Detect which cell encompasses the target text, then output its (X, Y) center coordinate. 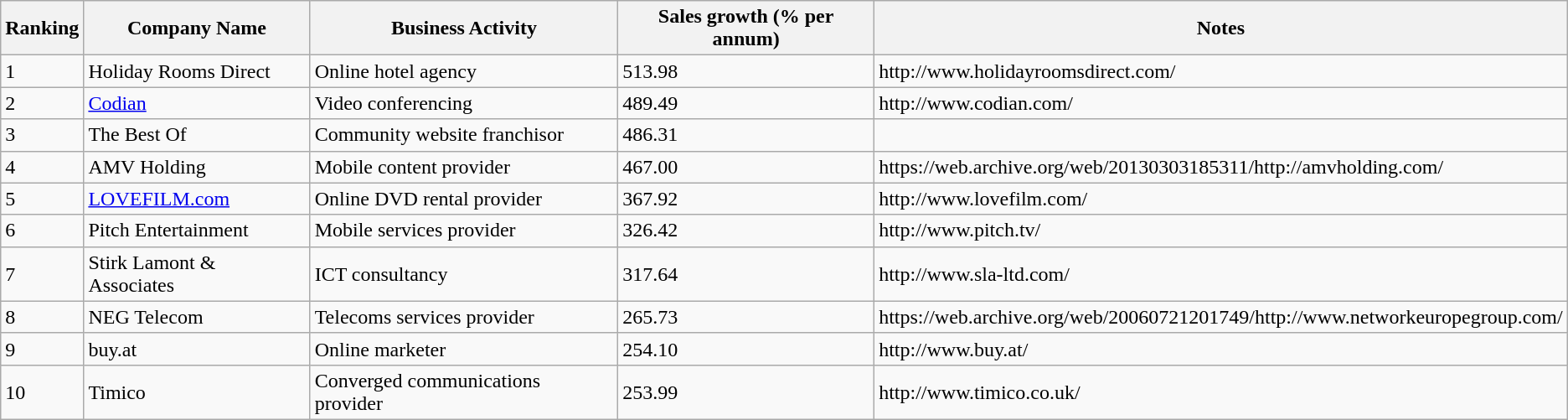
367.92 (746, 199)
https://web.archive.org/web/20060721201749/http://www.networkeuropegroup.com/ (1221, 317)
2 (42, 103)
Company Name (197, 29)
ICT consultancy (464, 273)
Codian (197, 103)
http://www.pitch.tv/ (1221, 231)
5 (42, 199)
326.42 (746, 231)
253.99 (746, 392)
Mobile content provider (464, 167)
1 (42, 71)
http://www.holidayroomsdirect.com/ (1221, 71)
Holiday Rooms Direct (197, 71)
Online marketer (464, 349)
7 (42, 273)
http://www.sla-ltd.com/ (1221, 273)
Converged communications provider (464, 392)
9 (42, 349)
6 (42, 231)
AMV Holding (197, 167)
The Best Of (197, 135)
Telecoms services provider (464, 317)
Business Activity (464, 29)
Pitch Entertainment (197, 231)
https://web.archive.org/web/20130303185311/http://amvholding.com/ (1221, 167)
http://www.codian.com/ (1221, 103)
Mobile services provider (464, 231)
NEG Telecom (197, 317)
http://www.buy.at/ (1221, 349)
Stirk Lamont & Associates (197, 273)
10 (42, 392)
Ranking (42, 29)
Online hotel agency (464, 71)
265.73 (746, 317)
LOVEFILM.com (197, 199)
8 (42, 317)
254.10 (746, 349)
Online DVD rental provider (464, 199)
3 (42, 135)
http://www.timico.co.uk/ (1221, 392)
467.00 (746, 167)
4 (42, 167)
Timico (197, 392)
513.98 (746, 71)
Sales growth (% per annum) (746, 29)
Community website franchisor (464, 135)
Notes (1221, 29)
http://www.lovefilm.com/ (1221, 199)
Video conferencing (464, 103)
317.64 (746, 273)
489.49 (746, 103)
486.31 (746, 135)
buy.at (197, 349)
